For the text-containing cell, return its midpoint in [x, y] coordinate format. 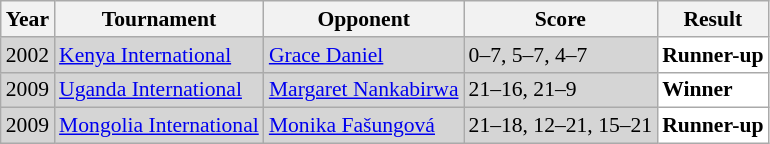
Monika Fašungová [364, 126]
0–7, 5–7, 4–7 [561, 55]
Uganda International [159, 90]
Score [561, 19]
Kenya International [159, 55]
Grace Daniel [364, 55]
Winner [712, 90]
Margaret Nankabirwa [364, 90]
Opponent [364, 19]
Year [28, 19]
21–18, 12–21, 15–21 [561, 126]
21–16, 21–9 [561, 90]
2002 [28, 55]
Result [712, 19]
Tournament [159, 19]
Mongolia International [159, 126]
